Return [X, Y] of the center of cell containing provided text 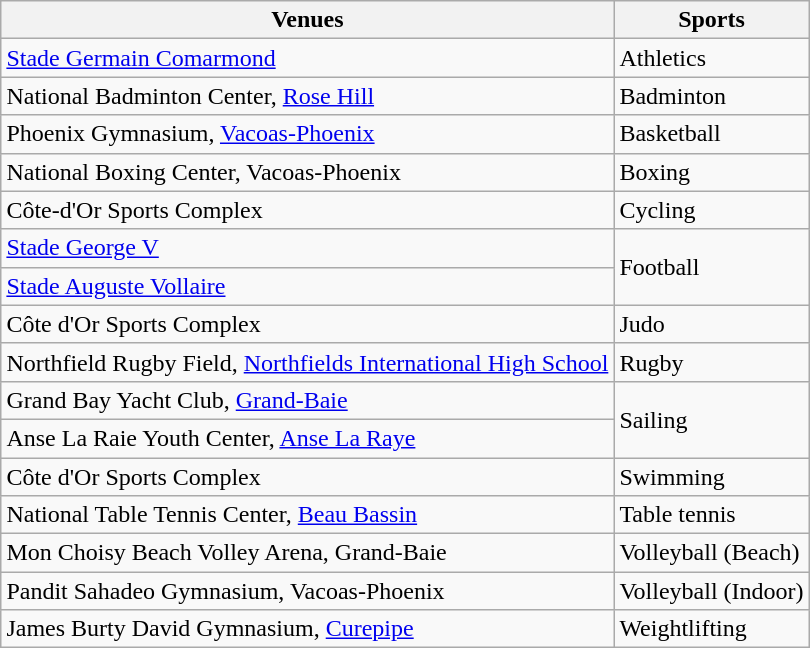
Volleyball (Indoor) [712, 591]
Weightlifting [712, 629]
Boxing [712, 172]
Sports [712, 20]
National Table Tennis Center, Beau Bassin [308, 515]
Rugby [712, 362]
Sailing [712, 419]
Swimming [712, 477]
Grand Bay Yacht Club, Grand-Baie [308, 400]
Athletics [712, 58]
Venues [308, 20]
Stade Germain Comarmond [308, 58]
Football [712, 267]
Phoenix Gymnasium, Vacoas-Phoenix [308, 134]
Cycling [712, 210]
Pandit Sahadeo Gymnasium, Vacoas-Phoenix [308, 591]
Stade George V [308, 248]
Côte-d'Or Sports Complex [308, 210]
Mon Choisy Beach Volley Arena, Grand-Baie [308, 553]
Northfield Rugby Field, Northfields International High School [308, 362]
Table tennis [712, 515]
Volleyball (Beach) [712, 553]
Stade Auguste Vollaire [308, 286]
Basketball [712, 134]
National Badminton Center, Rose Hill [308, 96]
James Burty David Gymnasium, Curepipe [308, 629]
National Boxing Center, Vacoas-Phoenix [308, 172]
Anse La Raie Youth Center, Anse La Raye [308, 438]
Badminton [712, 96]
Judo [712, 324]
